From the cell containing the given text, extract its center point as (x, y) coordinate. 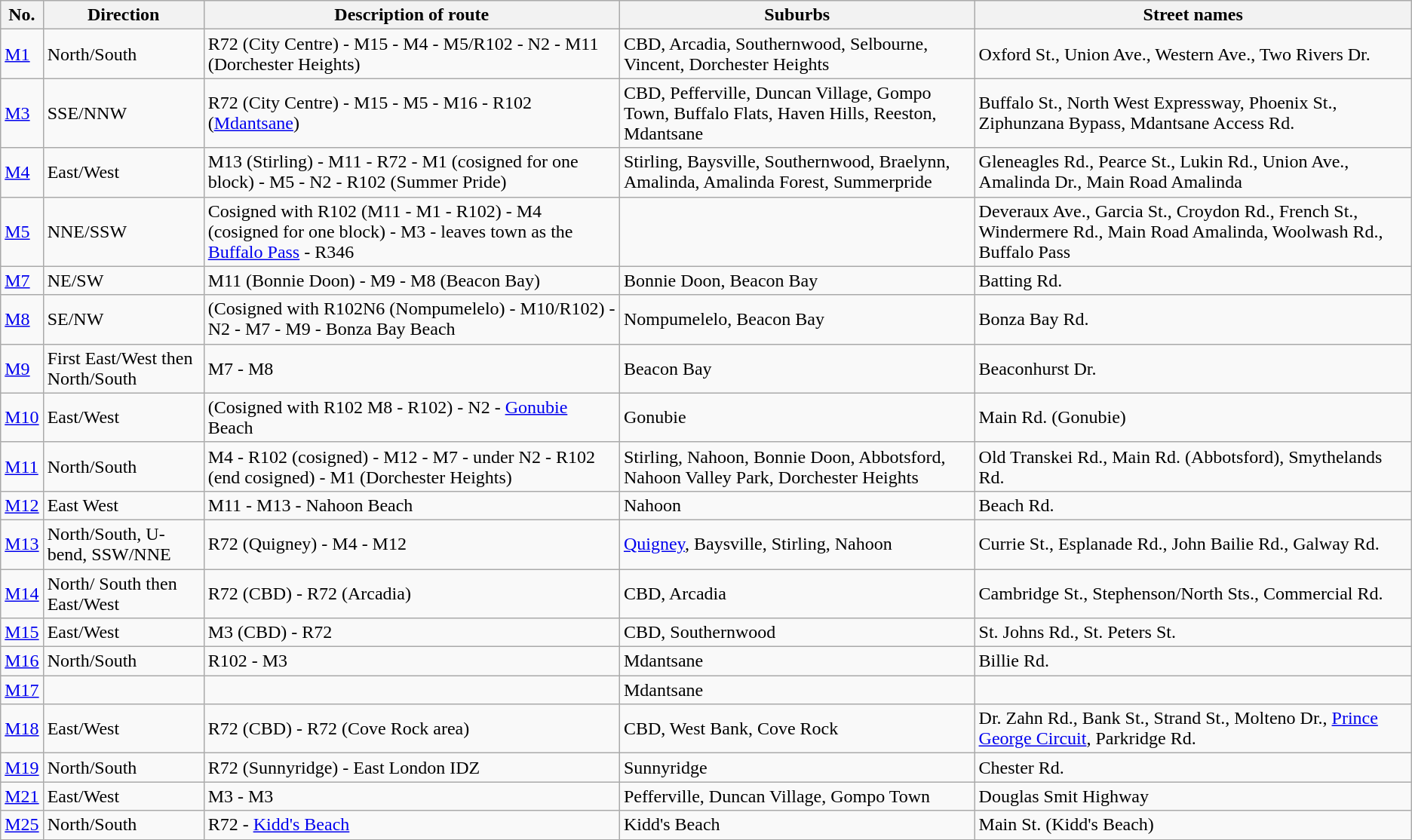
Billie Rd. (1193, 661)
M9 (22, 368)
Suburbs (797, 15)
CBD, West Bank, Cove Rock (797, 728)
M8 (22, 320)
Main St. (Kidd's Beach) (1193, 825)
Deveraux Ave., Garcia St., Croydon Rd., French St., Windermere Rd., Main Road Amalinda, Woolwash Rd., Buffalo Pass (1193, 231)
M3 - M3 (412, 796)
M11 (22, 466)
R72 (CBD) - R72 (Cove Rock area) (412, 728)
R72 (City Centre) - M15 - M5 - M16 - R102 (Mdantsane) (412, 113)
First East/West then North/South (124, 368)
CBD, Arcadia, Southernwood, Selbourne, Vincent, Dorchester Heights (797, 54)
Stirling, Nahoon, Bonnie Doon, Abbotsford, Nahoon Valley Park, Dorchester Heights (797, 466)
Main Rd. (Gonubie) (1193, 418)
M5 (22, 231)
Cosigned with R102 (M11 - M1 - R102) - M4 (cosigned for one block) - M3 - leaves town as the Buffalo Pass - R346 (412, 231)
Direction (124, 15)
R72 (CBD) - R72 (Arcadia) (412, 593)
No. (22, 15)
M18 (22, 728)
M21 (22, 796)
Sunnyridge (797, 768)
Beaconhurst Dr. (1193, 368)
M12 (22, 505)
SSE/NNW (124, 113)
Cambridge St., Stephenson/North Sts., Commercial Rd. (1193, 593)
M25 (22, 825)
Pefferville, Duncan Village, Gompo Town (797, 796)
Douglas Smit Highway (1193, 796)
Beacon Bay (797, 368)
(Cosigned with R102 M8 - R102) - N2 - Gonubie Beach (412, 418)
M4 (22, 172)
M19 (22, 768)
M3 (CBD) - R72 (412, 633)
North/South, U-bend, SSW/NNE (124, 544)
Gonubie (797, 418)
M4 - R102 (cosigned) - M12 - M7 - under N2 - R102 (end cosigned) - M1 (Dorchester Heights) (412, 466)
R102 - M3 (412, 661)
CBD, Pefferville, Duncan Village, Gompo Town, Buffalo Flats, Haven Hills, Reeston, Mdantsane (797, 113)
R72 - Kidd's Beach (412, 825)
M10 (22, 418)
Nahoon (797, 505)
Quigney, Baysville, Stirling, Nahoon (797, 544)
CBD, Southernwood (797, 633)
M13 (Stirling) - M11 - R72 - M1 (cosigned for one block) - M5 - N2 - R102 (Summer Pride) (412, 172)
Dr. Zahn Rd., Bank St., Strand St., Molteno Dr., Prince George Circuit, Parkridge Rd. (1193, 728)
M15 (22, 633)
Beach Rd. (1193, 505)
Description of route (412, 15)
R72 (City Centre) - M15 - M4 - M5/R102 - N2 - M11 (Dorchester Heights) (412, 54)
M7 (22, 281)
R72 (Sunnyridge) - East London IDZ (412, 768)
M17 (22, 690)
Bonza Bay Rd. (1193, 320)
Currie St., Esplanade Rd., John Bailie Rd., Galway Rd. (1193, 544)
M11 - M13 - Nahoon Beach (412, 505)
St. Johns Rd., St. Peters St. (1193, 633)
NNE/SSW (124, 231)
M7 - M8 (412, 368)
M3 (22, 113)
M16 (22, 661)
(Cosigned with R102N6 (Nompumelelo) - M10/R102) - N2 - M7 - M9 - Bonza Bay Beach (412, 320)
Kidd's Beach (797, 825)
Old Transkei Rd., Main Rd. (Abbotsford), Smythelands Rd. (1193, 466)
North/ South then East/West (124, 593)
Buffalo St., North West Expressway, Phoenix St., Ziphunzana Bypass, Mdantsane Access Rd. (1193, 113)
M14 (22, 593)
Street names (1193, 15)
Batting Rd. (1193, 281)
R72 (Quigney) - M4 - M12 (412, 544)
M11 (Bonnie Doon) - M9 - M8 (Beacon Bay) (412, 281)
Gleneagles Rd., Pearce St., Lukin Rd., Union Ave., Amalinda Dr., Main Road Amalinda (1193, 172)
Stirling, Baysville, Southernwood, Braelynn, Amalinda, Amalinda Forest, Summerpride (797, 172)
NE/SW (124, 281)
East West (124, 505)
Nompumelelo, Beacon Bay (797, 320)
CBD, Arcadia (797, 593)
Oxford St., Union Ave., Western Ave., Two Rivers Dr. (1193, 54)
Chester Rd. (1193, 768)
SE/NW (124, 320)
M1 (22, 54)
M13 (22, 544)
Bonnie Doon, Beacon Bay (797, 281)
